Identify which cell holds the provided text, then report its (X, Y) central coordinate. 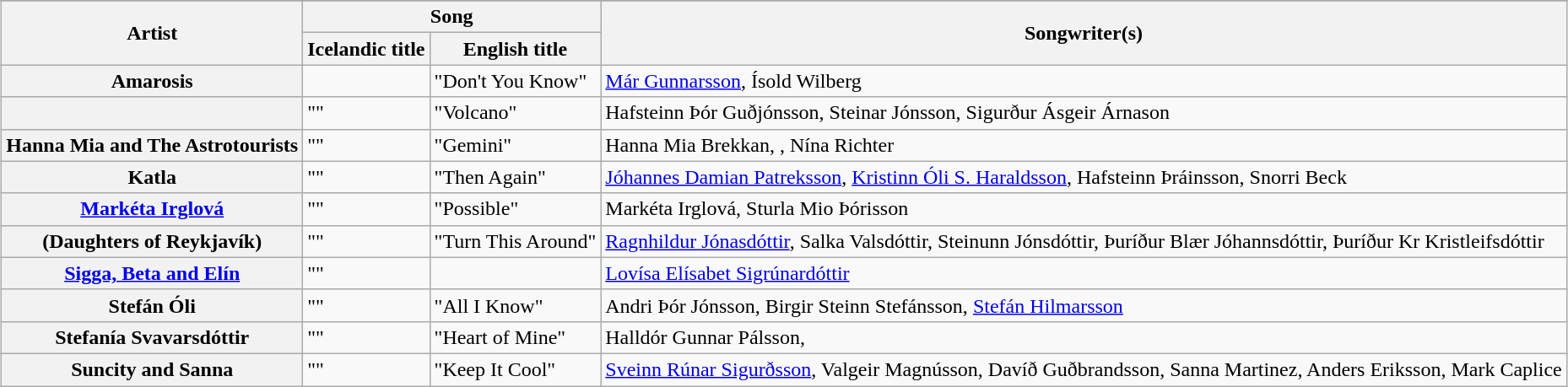
"Volcano" (515, 113)
Halldór Gunnar Pálsson, (1084, 337)
"Turn This Around" (515, 241)
Ragnhildur Jónasdóttir, Salka Valsdóttir, Steinunn Jónsdóttir, Þuríður Blær Jóhannsdóttir, Þuríður Kr Kristleifsdóttir (1084, 241)
Stefán Óli (152, 305)
Andri Þór Jónsson, Birgir Steinn Stefánsson, Stefán Hilmarsson (1084, 305)
Már Gunnarsson, Ísold Wilberg (1084, 81)
"Gemini" (515, 145)
"Possible" (515, 209)
Katla (152, 177)
Sveinn Rúnar Sigurðsson, Valgeir Magnússon, Davíð Guðbrandsson, Sanna Martinez, Anders Eriksson, Mark Caplice (1084, 369)
"All I Know" (515, 305)
English title (515, 49)
Sigga, Beta and Elín (152, 273)
Hafsteinn Þór Guðjónsson, Steinar Jónsson, Sigurður Ásgeir Árnason (1084, 113)
Hanna Mia and The Astrotourists (152, 145)
Amarosis (152, 81)
"Then Again" (515, 177)
Song (452, 17)
Icelandic title (366, 49)
Markéta Irglová (152, 209)
"Don't You Know" (515, 81)
Suncity and Sanna (152, 369)
Songwriter(s) (1084, 33)
Stefanía Svavarsdóttir (152, 337)
Artist (152, 33)
Markéta Irglová, Sturla Mio Þórisson (1084, 209)
Hanna Mia Brekkan, , Nína Richter (1084, 145)
"Heart of Mine" (515, 337)
Jóhannes Damian Patreksson, Kristinn Óli S. Haraldsson, Hafsteinn Þráinsson, Snorri Beck (1084, 177)
"Keep It Cool" (515, 369)
(Daughters of Reykjavík) (152, 241)
Lovísa Elísabet Sigrúnardóttir (1084, 273)
